Scan for the cell matching the given text and deliver its (X, Y) coordinate at center. 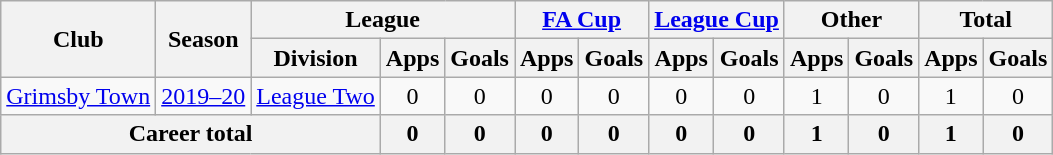
Total (986, 20)
League Cup (717, 20)
League (383, 20)
Career total (191, 134)
Season (204, 39)
2019–20 (204, 96)
Club (78, 39)
League Two (316, 96)
Division (316, 58)
Other (851, 20)
FA Cup (581, 20)
Grimsby Town (78, 96)
